Identify which cell holds the provided text, then report its [x, y] central coordinate. 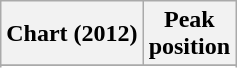
Chart (2012) [72, 34]
Peakposition [189, 34]
